Return (X, Y) of the center of cell containing provided text 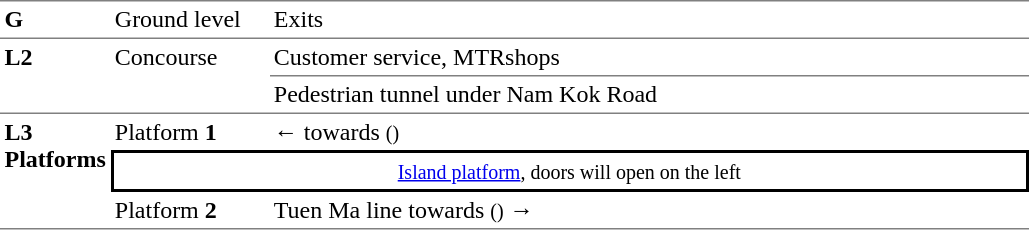
G (55, 20)
Platform 2 (190, 211)
Ground level (190, 20)
Concourse (190, 76)
Customer service, MTRshops (648, 58)
L2 (55, 76)
Exits (648, 20)
Platform 1 (190, 132)
Tuen Ma line towards () → (648, 211)
Pedestrian tunnel under Nam Kok Road (648, 95)
← towards () (648, 132)
Island platform, doors will open on the left (569, 171)
L3Platforms (55, 172)
